Scan for the cell matching the given text and deliver its (X, Y) coordinate at center. 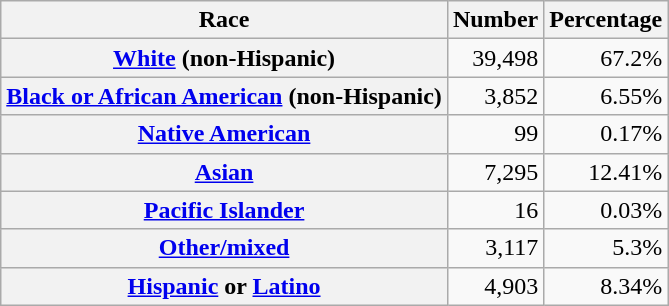
Pacific Islander (224, 210)
3,852 (495, 96)
7,295 (495, 172)
39,498 (495, 58)
67.2% (606, 58)
Black or African American (non-Hispanic) (224, 96)
Race (224, 20)
Native American (224, 134)
5.3% (606, 248)
4,903 (495, 286)
White (non-Hispanic) (224, 58)
0.03% (606, 210)
8.34% (606, 286)
Percentage (606, 20)
12.41% (606, 172)
Hispanic or Latino (224, 286)
Asian (224, 172)
Other/mixed (224, 248)
99 (495, 134)
6.55% (606, 96)
Number (495, 20)
3,117 (495, 248)
16 (495, 210)
0.17% (606, 134)
